Determine the [X, Y] coordinate at the center of the cell enclosing the given text.  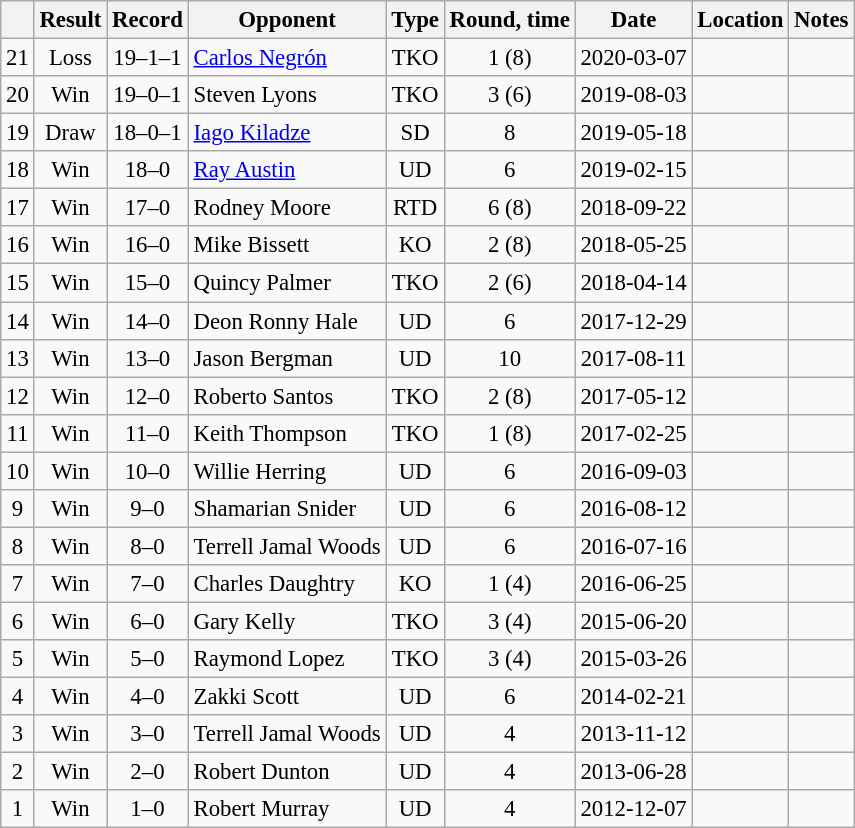
16–0 [148, 245]
6–0 [148, 621]
Carlos Negrón [287, 58]
2012-12-07 [634, 809]
Draw [70, 133]
6 (8) [510, 208]
2016-09-03 [634, 471]
15 [18, 283]
15–0 [148, 283]
1 [18, 809]
Shamarian Snider [287, 509]
18–0 [148, 170]
17 [18, 208]
Round, time [510, 20]
Willie Herring [287, 471]
7 [18, 584]
Date [634, 20]
2017-02-25 [634, 433]
Deon Ronny Hale [287, 321]
2020-03-07 [634, 58]
7–0 [148, 584]
Quincy Palmer [287, 283]
2–0 [148, 772]
2016-07-16 [634, 546]
20 [18, 95]
11 [18, 433]
2019-02-15 [634, 170]
16 [18, 245]
5 [18, 659]
2017-12-29 [634, 321]
2013-11-12 [634, 734]
4–0 [148, 697]
Steven Lyons [287, 95]
12 [18, 396]
Ray Austin [287, 170]
Robert Murray [287, 809]
19–0–1 [148, 95]
10–0 [148, 471]
2 [18, 772]
14 [18, 321]
RTD [415, 208]
2017-08-11 [634, 358]
Notes [822, 20]
5–0 [148, 659]
2018-05-25 [634, 245]
2014-02-21 [634, 697]
2 (6) [510, 283]
Charles Daughtry [287, 584]
2015-06-20 [634, 621]
Jason Bergman [287, 358]
Type [415, 20]
13–0 [148, 358]
Opponent [287, 20]
1 (4) [510, 584]
Zakki Scott [287, 697]
3 [18, 734]
2015-03-26 [634, 659]
8–0 [148, 546]
2017-05-12 [634, 396]
1–0 [148, 809]
9 [18, 509]
2016-08-12 [634, 509]
17–0 [148, 208]
Location [740, 20]
Robert Dunton [287, 772]
Gary Kelly [287, 621]
Loss [70, 58]
Roberto Santos [287, 396]
18–0–1 [148, 133]
Mike Bissett [287, 245]
Record [148, 20]
Raymond Lopez [287, 659]
Rodney Moore [287, 208]
18 [18, 170]
9–0 [148, 509]
11–0 [148, 433]
14–0 [148, 321]
19 [18, 133]
Result [70, 20]
12–0 [148, 396]
2013-06-28 [634, 772]
19–1–1 [148, 58]
3–0 [148, 734]
21 [18, 58]
Iago Kiladze [287, 133]
Keith Thompson [287, 433]
2018-09-22 [634, 208]
3 (6) [510, 95]
SD [415, 133]
2016-06-25 [634, 584]
2019-08-03 [634, 95]
2018-04-14 [634, 283]
13 [18, 358]
2019-05-18 [634, 133]
